Output the (x, y) coordinate of the center of the cell containing the given text.  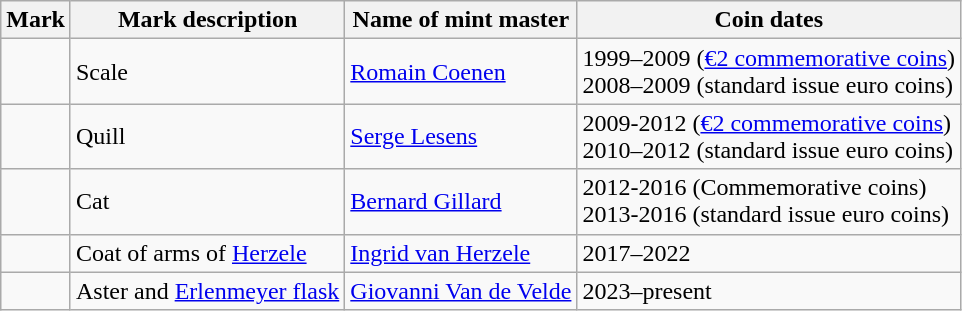
Aster and Erlenmeyer flask (207, 291)
2023–present (769, 291)
Coat of arms of Herzele (207, 253)
Mark description (207, 20)
Cat (207, 202)
Giovanni Van de Velde (461, 291)
2009-2012 (€2 commemorative coins)2010–2012 (standard issue euro coins) (769, 136)
Romain Coenen (461, 72)
Bernard Gillard (461, 202)
Name of mint master (461, 20)
2017–2022 (769, 253)
Ingrid van Herzele (461, 253)
Scale (207, 72)
Mark (36, 20)
Serge Lesens (461, 136)
2012-2016 (Commemorative coins)2013-2016 (standard issue euro coins) (769, 202)
Coin dates (769, 20)
1999–2009 (€2 commemorative coins)2008–2009 (standard issue euro coins) (769, 72)
Quill (207, 136)
